Extract the [X, Y] coordinate from the center of the cell holding the provided text.  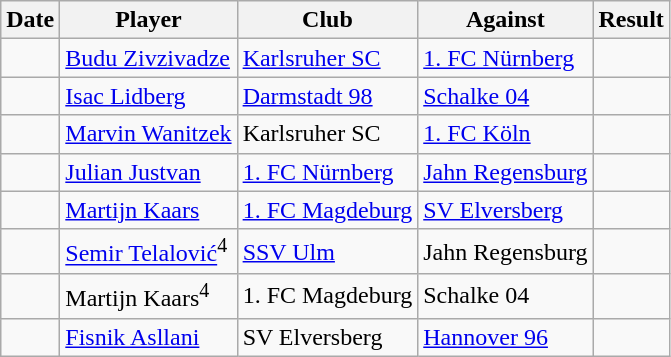
Marvin Wanitzek [148, 134]
Player [148, 20]
Darmstadt 98 [328, 96]
1. FC Köln [506, 134]
Fisnik Asllani [148, 337]
Date [30, 20]
Budu Zivzivadze [148, 58]
Hannover 96 [506, 337]
Result [631, 20]
Against [506, 20]
Julian Justvan [148, 172]
Semir Telalović4 [148, 252]
Club [328, 20]
Martijn Kaars [148, 210]
Martijn Kaars4 [148, 296]
Isac Lidberg [148, 96]
SSV Ulm [328, 252]
